Capture the cell that displays the provided text and extract its (x, y) central coordinate. 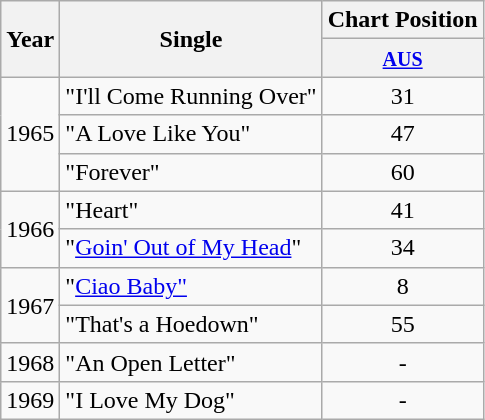
1966 (30, 229)
41 (402, 210)
"A Love Like You" (191, 134)
8 (402, 286)
"Forever" (191, 172)
55 (402, 324)
"An Open Letter" (191, 362)
"I Love My Dog" (191, 400)
"Heart" (191, 210)
Single (191, 39)
"Goin' Out of My Head" (191, 248)
1967 (30, 305)
1969 (30, 400)
Chart Position (402, 20)
34 (402, 248)
47 (402, 134)
1968 (30, 362)
AUS (402, 58)
1965 (30, 134)
31 (402, 96)
60 (402, 172)
"Ciao Baby" (191, 286)
Year (30, 39)
"I'll Come Running Over" (191, 96)
"That's a Hoedown" (191, 324)
